Find where the given text appears and provide that cell's center as (X, Y) coordinate. 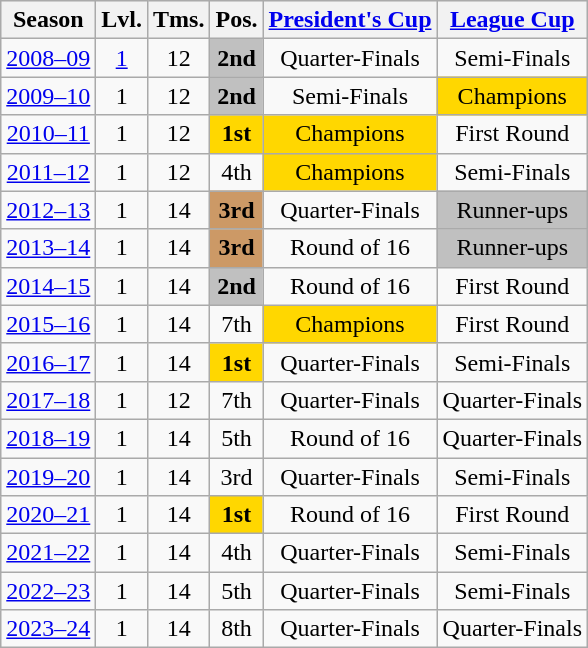
2020–21 (48, 515)
2023–24 (48, 629)
Season (48, 20)
President's Cup (350, 20)
2011–12 (48, 172)
2008–09 (48, 58)
2009–10 (48, 96)
2017–18 (48, 400)
2015–16 (48, 324)
2013–14 (48, 248)
League Cup (512, 20)
2014–15 (48, 286)
8th (236, 629)
2022–23 (48, 591)
2018–19 (48, 438)
Pos. (236, 20)
2016–17 (48, 362)
Tms. (179, 20)
Lvl. (122, 20)
2021–22 (48, 553)
2010–11 (48, 134)
2019–20 (48, 477)
2012–13 (48, 210)
